Return (x, y) of the center of cell containing provided text 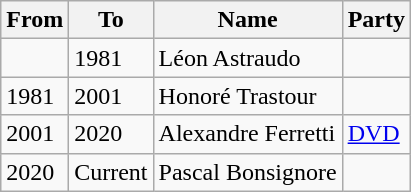
Current (111, 172)
Pascal Bonsignore (248, 172)
Honoré Trastour (248, 96)
To (111, 20)
Léon Astraudo (248, 58)
DVD (376, 134)
Alexandre Ferretti (248, 134)
Name (248, 20)
From (35, 20)
Party (376, 20)
